Pinpoint the cell where the given text exists, returning its (X, Y) midpoint coordinate. 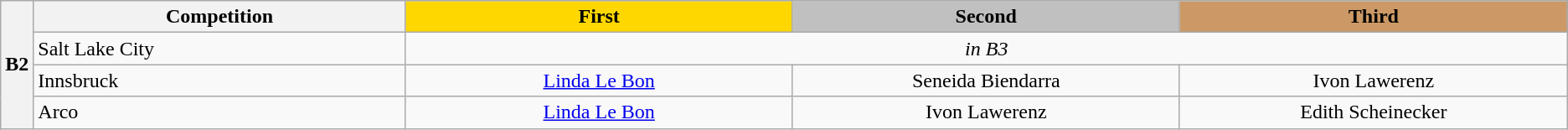
B2 (17, 65)
Competition (219, 17)
in B3 (987, 49)
Seneida Biendarra (986, 81)
Salt Lake City (219, 49)
Innsbruck (219, 81)
Third (1374, 17)
First (599, 17)
Edith Scheinecker (1374, 112)
Arco (219, 112)
Second (986, 17)
